Search for the cell housing the specified text and yield its [X, Y] center coordinate. 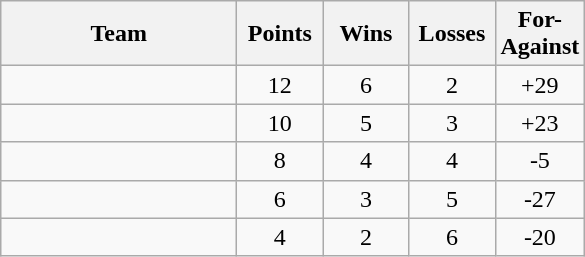
8 [280, 161]
-20 [540, 237]
+23 [540, 123]
Losses [452, 34]
-5 [540, 161]
Points [280, 34]
12 [280, 85]
10 [280, 123]
+29 [540, 85]
Team [119, 34]
For-Against [540, 34]
Wins [366, 34]
-27 [540, 199]
